Scan for the cell matching the given text and deliver its (x, y) coordinate at center. 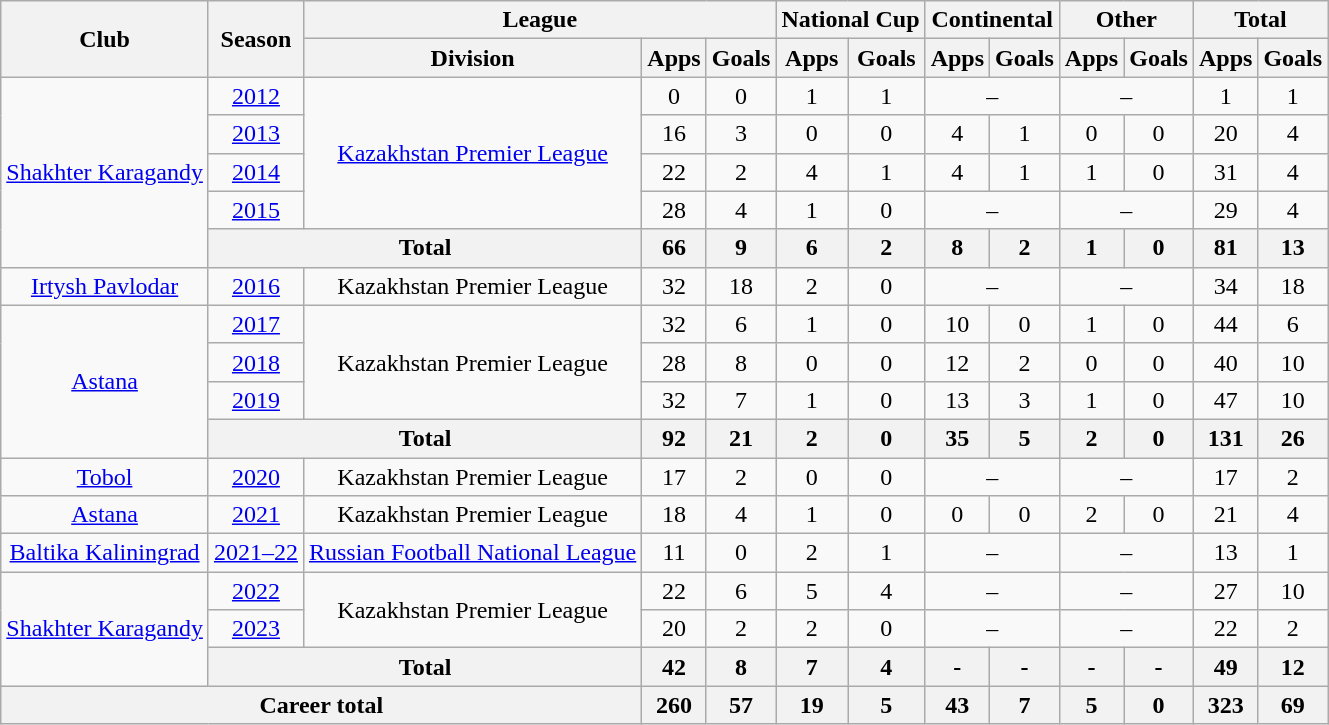
35 (957, 438)
47 (1225, 400)
2019 (256, 400)
2017 (256, 324)
Other (1126, 20)
26 (1293, 438)
Career total (322, 705)
49 (1225, 667)
81 (1225, 248)
131 (1225, 438)
Continental (992, 20)
69 (1293, 705)
2014 (256, 172)
34 (1225, 286)
92 (674, 438)
2016 (256, 286)
2012 (256, 96)
43 (957, 705)
National Cup (850, 20)
260 (674, 705)
Division (472, 58)
2021–22 (256, 553)
9 (741, 248)
44 (1225, 324)
323 (1225, 705)
2023 (256, 629)
29 (1225, 210)
Season (256, 39)
57 (741, 705)
16 (674, 134)
2022 (256, 591)
66 (674, 248)
Irtysh Pavlodar (105, 286)
2018 (256, 362)
2021 (256, 515)
League (540, 20)
31 (1225, 172)
Russian Football National League (472, 553)
2013 (256, 134)
Baltika Kaliningrad (105, 553)
Club (105, 39)
27 (1225, 591)
11 (674, 553)
2015 (256, 210)
40 (1225, 362)
19 (812, 705)
42 (674, 667)
Tobol (105, 477)
2020 (256, 477)
